Extract the (X, Y) coordinate from the center of the cell holding the provided text.  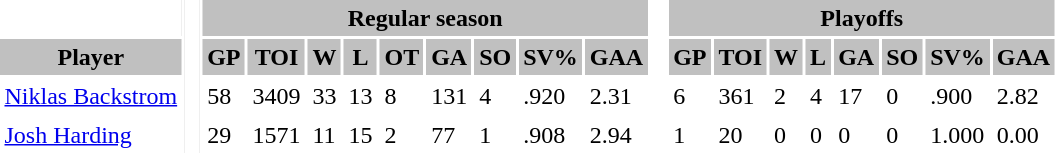
58 (224, 96)
2.82 (1023, 96)
11 (324, 135)
2.31 (616, 96)
Player (91, 57)
.920 (551, 96)
OT (402, 57)
Playoffs (862, 18)
29 (224, 135)
0.00 (1023, 135)
Regular season (426, 18)
131 (450, 96)
33 (324, 96)
3409 (276, 96)
361 (740, 96)
Josh Harding (91, 135)
20 (740, 135)
13 (360, 96)
15 (360, 135)
2.94 (616, 135)
Niklas Backstrom (91, 96)
.908 (551, 135)
1.000 (958, 135)
8 (402, 96)
6 (690, 96)
77 (450, 135)
1571 (276, 135)
.900 (958, 96)
17 (856, 96)
